Extract the [X, Y] coordinate from the center of the cell holding the provided text.  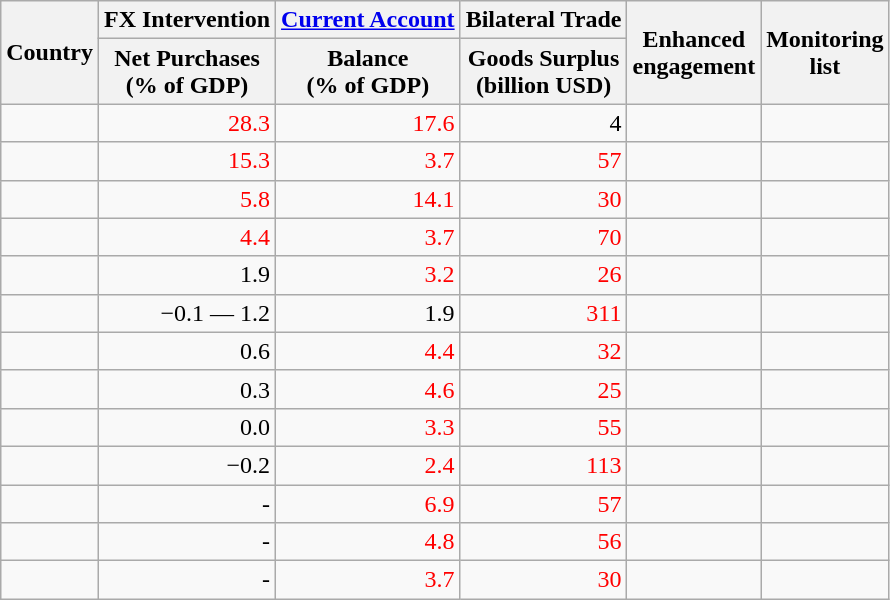
311 [544, 313]
56 [544, 542]
28.3 [186, 123]
0.3 [186, 389]
Goods Surplus(billion USD) [544, 72]
FX Intervention [186, 20]
2.4 [368, 465]
6.9 [368, 503]
4.6 [368, 389]
3.3 [368, 427]
4 [544, 123]
26 [544, 275]
Enhancedengagement [694, 52]
3.2 [368, 275]
113 [544, 465]
Bilateral Trade [544, 20]
25 [544, 389]
−0.2 [186, 465]
55 [544, 427]
Country [50, 52]
0.6 [186, 351]
Balance(% of GDP) [368, 72]
70 [544, 237]
Monitoring list [825, 52]
−0.1 — 1.2 [186, 313]
Current Account [368, 20]
17.6 [368, 123]
4.8 [368, 542]
0.0 [186, 427]
14.1 [368, 199]
Net Purchases(% of GDP) [186, 72]
5.8 [186, 199]
32 [544, 351]
15.3 [186, 161]
